Pinpoint the cell where the given text exists, returning its (X, Y) midpoint coordinate. 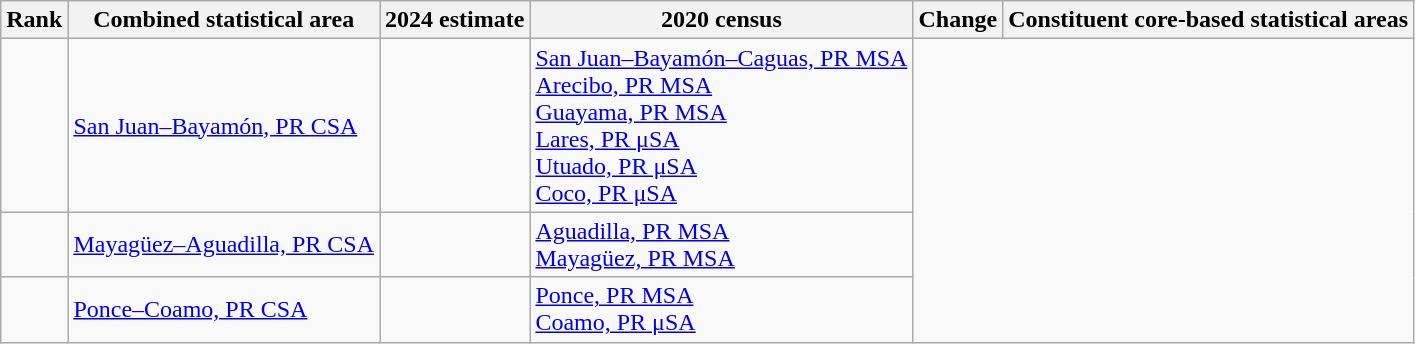
San Juan–Bayamón–Caguas, PR MSAArecibo, PR MSAGuayama, PR MSALares, PR μSAUtuado, PR μSACoco, PR μSA (722, 126)
Change (958, 20)
Combined statistical area (224, 20)
Ponce–Coamo, PR CSA (224, 310)
Aguadilla, PR MSAMayagüez, PR MSA (722, 244)
Ponce, PR MSACoamo, PR μSA (722, 310)
Rank (34, 20)
Constituent core-based statistical areas (1208, 20)
San Juan–Bayamón, PR CSA (224, 126)
2020 census (722, 20)
2024 estimate (455, 20)
Mayagüez–Aguadilla, PR CSA (224, 244)
